Scan for the cell matching the given text and deliver its (X, Y) coordinate at center. 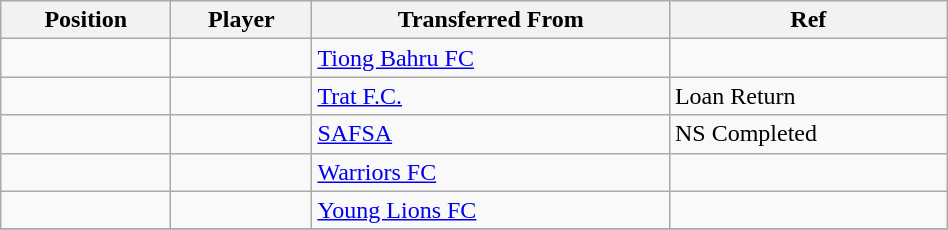
SAFSA (491, 134)
Player (242, 20)
Ref (808, 20)
NS Completed (808, 134)
Loan Return (808, 96)
Transferred From (491, 20)
Position (86, 20)
Warriors FC (491, 172)
Tiong Bahru FC (491, 58)
Trat F.C. (491, 96)
Young Lions FC (491, 210)
